Return the [X, Y] coordinate for the center point of the cell that contains the specified text.  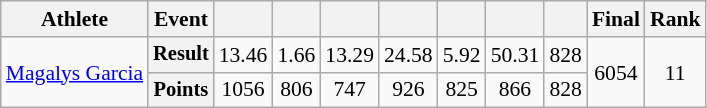
Result [181, 55]
Athlete [74, 19]
806 [296, 90]
13.29 [350, 55]
5.92 [462, 55]
Rank [676, 19]
1.66 [296, 55]
24.58 [408, 55]
11 [676, 72]
Magalys Garcia [74, 72]
1056 [244, 90]
13.46 [244, 55]
825 [462, 90]
6054 [616, 72]
Event [181, 19]
926 [408, 90]
747 [350, 90]
866 [516, 90]
50.31 [516, 55]
Points [181, 90]
Final [616, 19]
